Return the (X, Y) coordinate for the center point of the cell that contains the specified text.  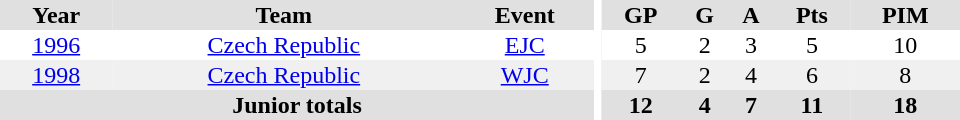
Junior totals (297, 105)
Pts (812, 15)
11 (812, 105)
G (705, 15)
12 (641, 105)
18 (905, 105)
WJC (524, 75)
A (752, 15)
3 (752, 45)
PIM (905, 15)
10 (905, 45)
1996 (56, 45)
Team (284, 15)
EJC (524, 45)
8 (905, 75)
6 (812, 75)
Year (56, 15)
1998 (56, 75)
GP (641, 15)
Event (524, 15)
